Provide the [X, Y] coordinate of the cell's center where the given text is located.  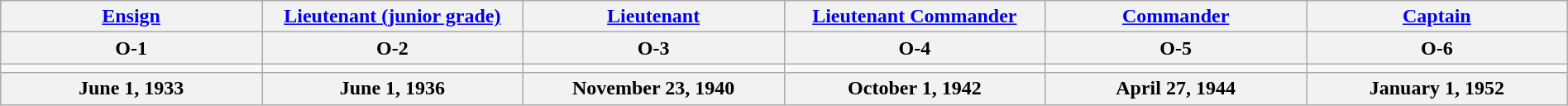
O-1 [131, 48]
November 23, 1940 [653, 89]
Lieutenant Commander [915, 17]
O-3 [653, 48]
April 27, 1944 [1176, 89]
O-5 [1176, 48]
Captain [1437, 17]
October 1, 1942 [915, 89]
June 1, 1933 [131, 89]
Ensign [131, 17]
Commander [1176, 17]
Lieutenant [653, 17]
June 1, 1936 [392, 89]
O-2 [392, 48]
O-4 [915, 48]
O-6 [1437, 48]
Lieutenant (junior grade) [392, 17]
January 1, 1952 [1437, 89]
